Detect which cell encompasses the target text, then output its [X, Y] center coordinate. 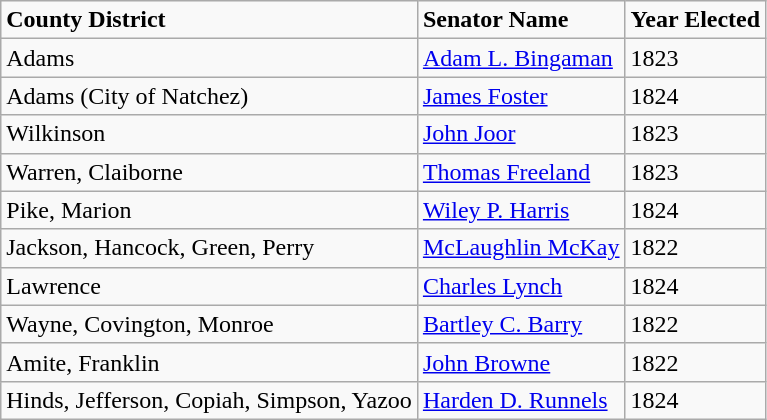
Wiley P. Harris [521, 210]
Amite, Franklin [210, 362]
Pike, Marion [210, 210]
Hinds, Jefferson, Copiah, Simpson, Yazoo [210, 400]
Wilkinson [210, 134]
Year Elected [696, 20]
Adams (City of Natchez) [210, 96]
Jackson, Hancock, Green, Perry [210, 248]
John Browne [521, 362]
Adams [210, 58]
Harden D. Runnels [521, 400]
Thomas Freeland [521, 172]
James Foster [521, 96]
Adam L. Bingaman [521, 58]
John Joor [521, 134]
Warren, Claiborne [210, 172]
McLaughlin McKay [521, 248]
Wayne, Covington, Monroe [210, 324]
Charles Lynch [521, 286]
Lawrence [210, 286]
Bartley C. Barry [521, 324]
Senator Name [521, 20]
County District [210, 20]
